Pinpoint the cell where the given text exists, returning its [x, y] midpoint coordinate. 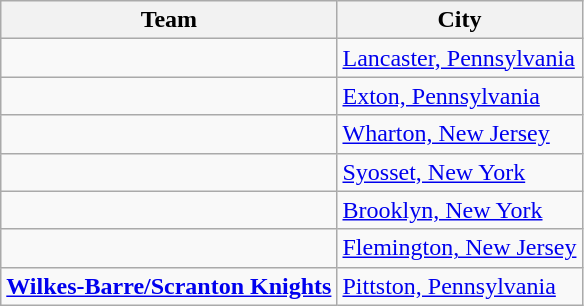
Team [169, 20]
Lancaster, Pennsylvania [460, 58]
Syosset, New York [460, 172]
City [460, 20]
Wilkes-Barre/Scranton Knights [169, 286]
Exton, Pennsylvania [460, 96]
Wharton, New Jersey [460, 134]
Flemington, New Jersey [460, 248]
Pittston, Pennsylvania [460, 286]
Brooklyn, New York [460, 210]
